Detect which cell encompasses the target text, then output its (x, y) center coordinate. 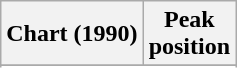
Peakposition (189, 34)
Chart (1990) (72, 34)
